From the cell containing the given text, extract its center point as [X, Y] coordinate. 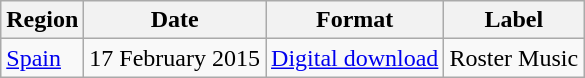
Digital download [355, 58]
Spain [42, 58]
Region [42, 20]
17 February 2015 [175, 58]
Roster Music [514, 58]
Label [514, 20]
Date [175, 20]
Format [355, 20]
